Return [x, y] of the center of cell containing provided text 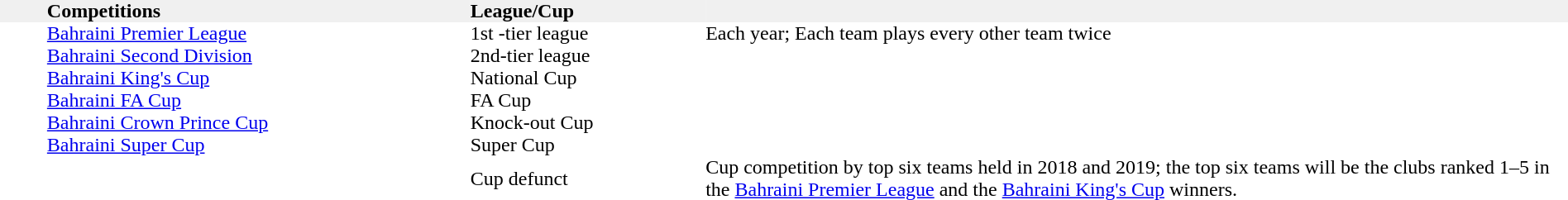
Each year; Each team plays every other team twice [1136, 33]
Competitions [259, 12]
1st -tier league [588, 33]
Knock-out Cup [588, 122]
Bahraini Second Division [259, 56]
Bahraini Super Cup [259, 145]
2nd-tier league [588, 56]
FA Cup [588, 101]
National Cup [588, 78]
Bahraini King's Cup [259, 78]
Bahraini FA Cup [259, 101]
Bahraini Crown Prince Cup [259, 122]
Super Cup [588, 145]
League/Cup [588, 12]
Bahraini Premier League [259, 33]
